Find where the given text appears and provide that cell's center as [x, y] coordinate. 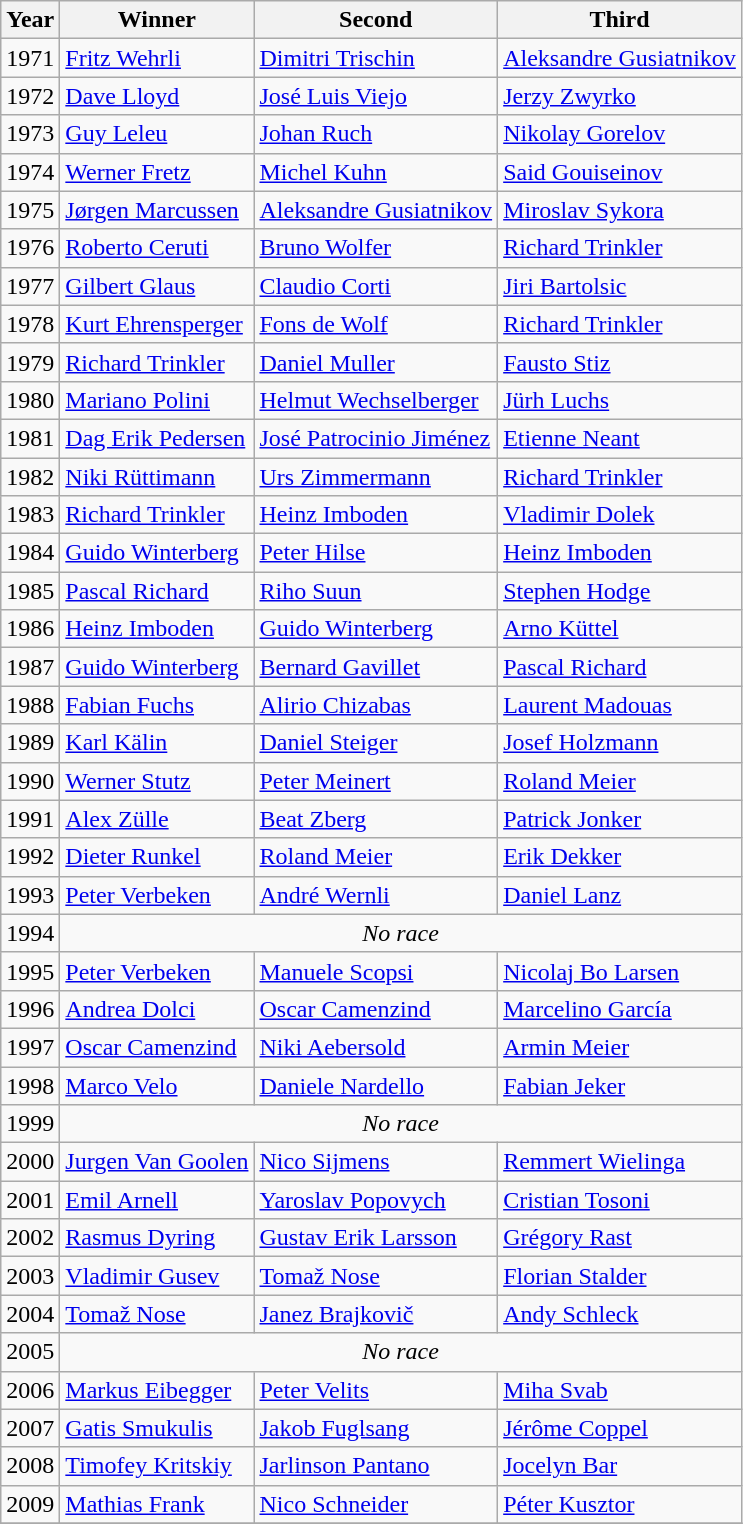
2003 [30, 1276]
Jocelyn Bar [620, 1466]
Bernard Gavillet [376, 667]
Patrick Jonker [620, 819]
Dag Erik Pedersen [157, 438]
Riho Suun [376, 591]
Nicolaj Bo Larsen [620, 971]
Jarlinson Pantano [376, 1466]
2001 [30, 1200]
Said Gouiseinov [620, 172]
1972 [30, 96]
Vladimir Dolek [620, 515]
Andy Schleck [620, 1314]
Bruno Wolfer [376, 248]
Daniel Steiger [376, 743]
Laurent Madouas [620, 705]
1997 [30, 1047]
Roberto Ceruti [157, 248]
Johan Ruch [376, 134]
1980 [30, 400]
1998 [30, 1085]
Péter Kusztor [620, 1504]
1987 [30, 667]
Beat Zberg [376, 819]
1982 [30, 477]
Winner [157, 20]
Helmut Wechselberger [376, 400]
Nico Schneider [376, 1504]
1994 [30, 933]
Jørgen Marcussen [157, 210]
1995 [30, 971]
Fausto Stiz [620, 362]
Third [620, 20]
Fabian Jeker [620, 1085]
Second [376, 20]
Yaroslav Popovych [376, 1200]
Florian Stalder [620, 1276]
1984 [30, 553]
Alirio Chizabas [376, 705]
2005 [30, 1352]
André Wernli [376, 895]
Jérôme Coppel [620, 1428]
1971 [30, 58]
Josef Holzmann [620, 743]
Armin Meier [620, 1047]
Fons de Wolf [376, 324]
José Patrocinio Jiménez [376, 438]
Jiri Bartolsic [620, 286]
1992 [30, 857]
Nico Sijmens [376, 1162]
2008 [30, 1466]
2009 [30, 1504]
1985 [30, 591]
1974 [30, 172]
1976 [30, 248]
1991 [30, 819]
Mathias Frank [157, 1504]
Alex Zülle [157, 819]
Etienne Neant [620, 438]
Peter Hilse [376, 553]
Kurt Ehrensperger [157, 324]
Emil Arnell [157, 1200]
Karl Kälin [157, 743]
Rasmus Dyring [157, 1238]
1996 [30, 1009]
Year [30, 20]
Werner Fretz [157, 172]
1983 [30, 515]
2006 [30, 1390]
Remmert Wielinga [620, 1162]
Markus Eibegger [157, 1390]
Guy Leleu [157, 134]
1979 [30, 362]
Niki Aebersold [376, 1047]
Niki Rüttimann [157, 477]
Daniel Lanz [620, 895]
Timofey Kritskiy [157, 1466]
2004 [30, 1314]
Dieter Runkel [157, 857]
Werner Stutz [157, 781]
1981 [30, 438]
Marcelino García [620, 1009]
1986 [30, 629]
2002 [30, 1238]
Cristian Tosoni [620, 1200]
Daniele Nardello [376, 1085]
Manuele Scopsi [376, 971]
Urs Zimmermann [376, 477]
1999 [30, 1124]
1988 [30, 705]
Jürh Luchs [620, 400]
Mariano Polini [157, 400]
Gilbert Glaus [157, 286]
Grégory Rast [620, 1238]
Dimitri Trischin [376, 58]
Erik Dekker [620, 857]
Jerzy Zwyrko [620, 96]
Janez Brajkovič [376, 1314]
1990 [30, 781]
Nikolay Gorelov [620, 134]
Peter Velits [376, 1390]
2000 [30, 1162]
Miha Svab [620, 1390]
Dave Lloyd [157, 96]
Peter Meinert [376, 781]
Stephen Hodge [620, 591]
Vladimir Gusev [157, 1276]
José Luis Viejo [376, 96]
Gustav Erik Larsson [376, 1238]
1973 [30, 134]
Gatis Smukulis [157, 1428]
2007 [30, 1428]
Michel Kuhn [376, 172]
Jurgen Van Goolen [157, 1162]
Arno Küttel [620, 629]
1989 [30, 743]
Jakob Fuglsang [376, 1428]
Fabian Fuchs [157, 705]
1978 [30, 324]
Andrea Dolci [157, 1009]
Daniel Muller [376, 362]
Claudio Corti [376, 286]
Fritz Wehrli [157, 58]
Marco Velo [157, 1085]
1993 [30, 895]
1977 [30, 286]
Miroslav Sykora [620, 210]
1975 [30, 210]
